Determine the (X, Y) coordinate at the center of the cell enclosing the given text.  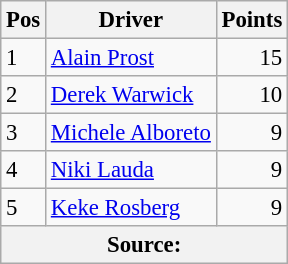
Keke Rosberg (132, 208)
1 (24, 58)
15 (252, 58)
Derek Warwick (132, 95)
3 (24, 133)
2 (24, 95)
Niki Lauda (132, 170)
4 (24, 170)
10 (252, 95)
Points (252, 20)
Driver (132, 20)
Alain Prost (132, 58)
Source: (144, 245)
Michele Alboreto (132, 133)
Pos (24, 20)
5 (24, 208)
